For the text-containing cell, return its midpoint in (x, y) coordinate format. 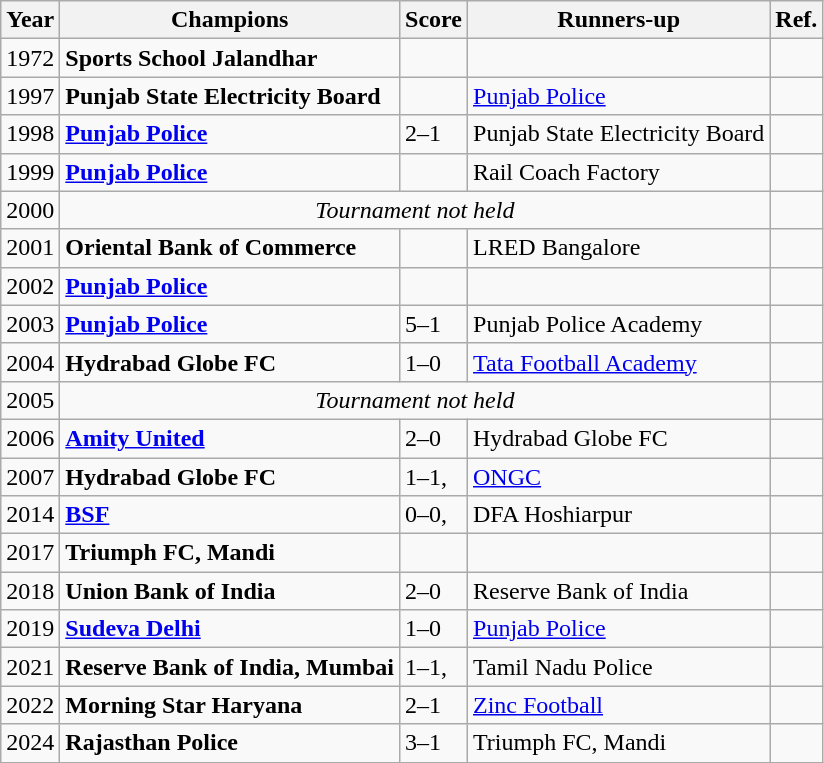
3–1 (434, 743)
ONGC (619, 477)
2005 (30, 400)
2024 (30, 743)
2002 (30, 286)
Rail Coach Factory (619, 172)
DFA Hoshiarpur (619, 515)
Sudeva Delhi (230, 629)
Tamil Nadu Police (619, 667)
Union Bank of India (230, 591)
1997 (30, 96)
1998 (30, 134)
2000 (30, 210)
Reserve Bank of India, Mumbai (230, 667)
Morning Star Haryana (230, 705)
2014 (30, 515)
2004 (30, 362)
Punjab Police Academy (619, 324)
Oriental Bank of Commerce (230, 248)
Zinc Football (619, 705)
5–1 (434, 324)
Score (434, 20)
2007 (30, 477)
Reserve Bank of India (619, 591)
Champions (230, 20)
2017 (30, 553)
0–0, (434, 515)
Runners-up (619, 20)
2022 (30, 705)
LRED Bangalore (619, 248)
Tata Football Academy (619, 362)
2019 (30, 629)
Amity United (230, 438)
2021 (30, 667)
BSF (230, 515)
2001 (30, 248)
Sports School Jalandhar (230, 58)
1972 (30, 58)
2003 (30, 324)
1999 (30, 172)
2018 (30, 591)
Year (30, 20)
2006 (30, 438)
Rajasthan Police (230, 743)
Ref. (796, 20)
